Find where the given text appears and provide that cell's center as (X, Y) coordinate. 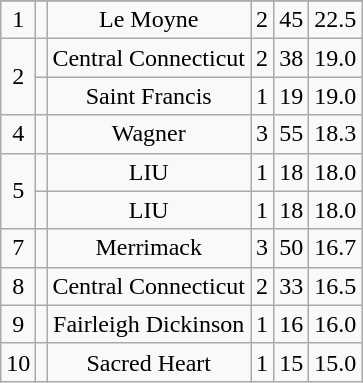
Le Moyne (149, 20)
16.5 (336, 286)
16 (292, 324)
9 (18, 324)
22.5 (336, 20)
18.3 (336, 134)
16.7 (336, 248)
Merrimack (149, 248)
33 (292, 286)
55 (292, 134)
38 (292, 58)
Wagner (149, 134)
16.0 (336, 324)
15.0 (336, 362)
Fairleigh Dickinson (149, 324)
Sacred Heart (149, 362)
10 (18, 362)
Saint Francis (149, 96)
45 (292, 20)
8 (18, 286)
19 (292, 96)
15 (292, 362)
50 (292, 248)
5 (18, 191)
4 (18, 134)
7 (18, 248)
